Return the [x, y] coordinate for the center point of the cell that contains the specified text.  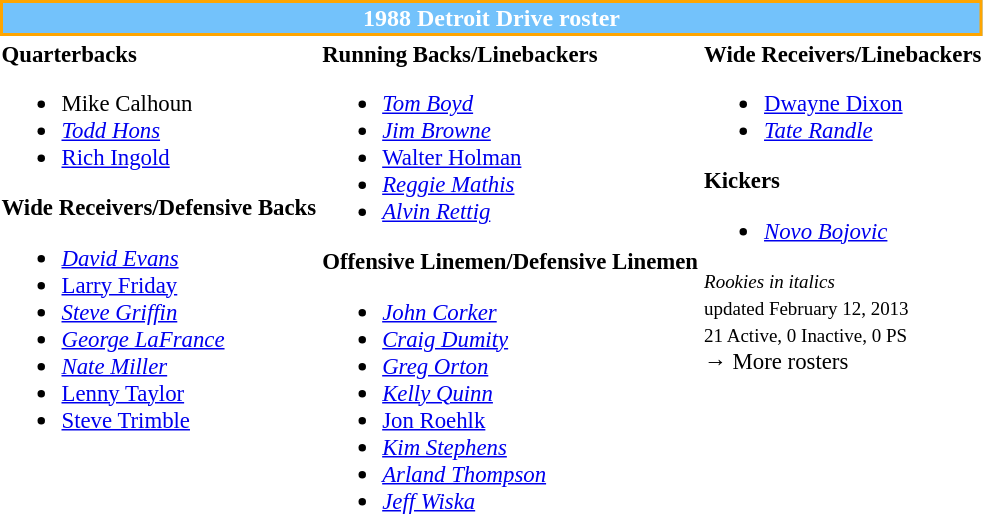
1988 Detroit Drive roster [492, 18]
